Pinpoint the cell where the given text exists, returning its (X, Y) midpoint coordinate. 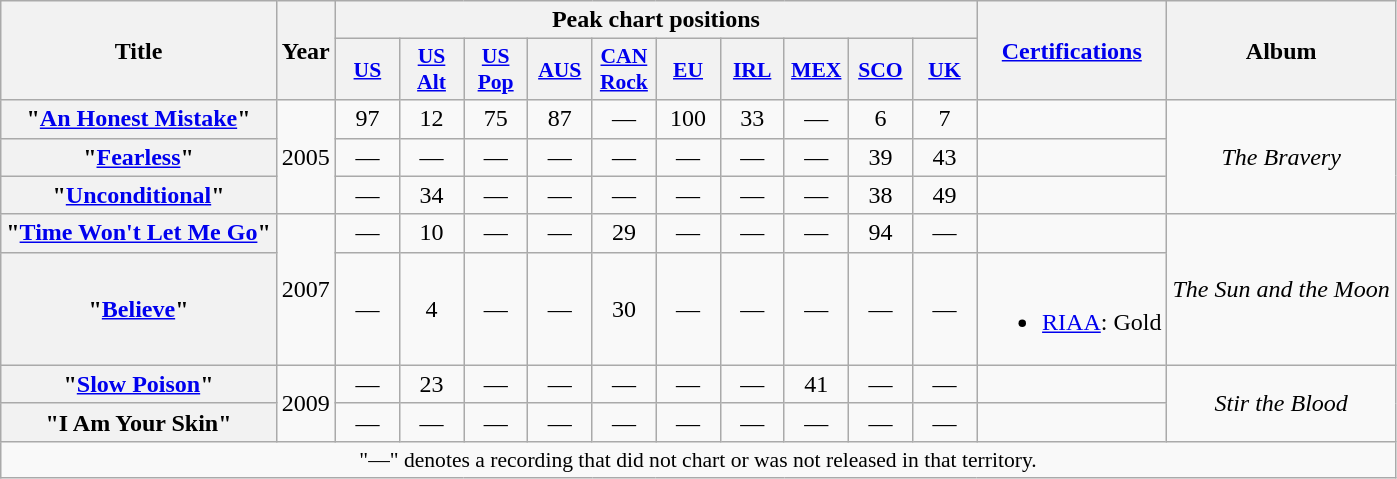
34 (431, 195)
SCO (880, 70)
2007 (306, 290)
MEX (816, 70)
IRL (752, 70)
97 (367, 119)
43 (944, 157)
7 (944, 119)
100 (688, 119)
CANRock (624, 70)
"I Am Your Skin" (139, 422)
EU (688, 70)
2005 (306, 157)
6 (880, 119)
33 (752, 119)
Year (306, 50)
"Time Won't Let Me Go" (139, 233)
RIAA: Gold (1072, 308)
Certifications (1072, 50)
"Slow Poison" (139, 384)
The Sun and the Moon (1281, 290)
"Believe" (139, 308)
USPop (496, 70)
Title (139, 50)
2009 (306, 403)
10 (431, 233)
Peak chart positions (656, 20)
75 (496, 119)
Album (1281, 50)
4 (431, 308)
87 (560, 119)
US (367, 70)
29 (624, 233)
The Bravery (1281, 157)
"Fearless" (139, 157)
AUS (560, 70)
23 (431, 384)
94 (880, 233)
39 (880, 157)
"—" denotes a recording that did not chart or was not released in that territory. (698, 459)
"An Honest Mistake" (139, 119)
UK (944, 70)
USAlt (431, 70)
Stir the Blood (1281, 403)
38 (880, 195)
30 (624, 308)
49 (944, 195)
41 (816, 384)
"Unconditional" (139, 195)
12 (431, 119)
